Scan for the cell matching the given text and deliver its [X, Y] coordinate at center. 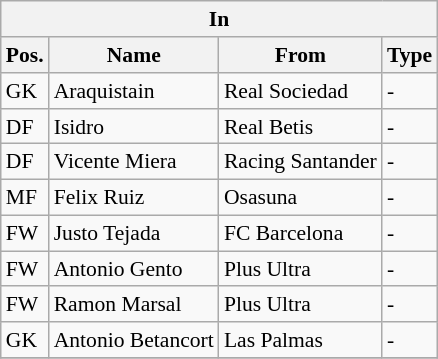
Name [134, 55]
Araquistain [134, 91]
Felix Ruiz [134, 197]
Las Palmas [300, 340]
Antonio Betancort [134, 340]
Vicente Miera [134, 162]
Ramon Marsal [134, 304]
Real Sociedad [300, 91]
From [300, 55]
In [219, 19]
Justo Tejada [134, 233]
Racing Santander [300, 162]
MF [25, 197]
Pos. [25, 55]
Antonio Gento [134, 269]
Osasuna [300, 197]
Isidro [134, 126]
Real Betis [300, 126]
Type [410, 55]
FC Barcelona [300, 233]
